Output the [X, Y] coordinate of the center of the cell containing the given text.  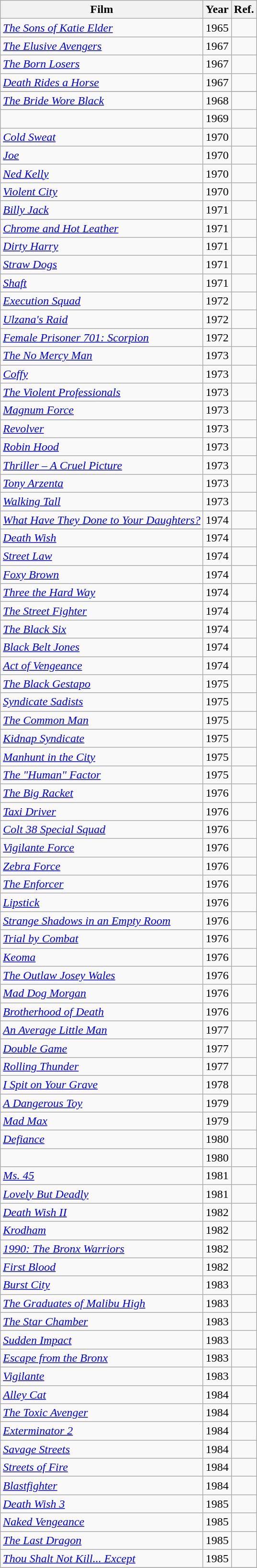
Magnum Force [101, 410]
Escape from the Bronx [101, 1358]
Vigilante Force [101, 848]
Alley Cat [101, 1395]
The Bride Wore Black [101, 101]
Robin Hood [101, 447]
Death Rides a Horse [101, 82]
1978 [217, 1084]
First Blood [101, 1267]
Ms. 45 [101, 1176]
Revolver [101, 429]
Exterminator 2 [101, 1431]
Execution Squad [101, 301]
What Have They Done to Your Daughters? [101, 519]
A Dangerous Toy [101, 1103]
Burst City [101, 1285]
Three the Hard Way [101, 593]
Ned Kelly [101, 173]
Strange Shadows in an Empty Room [101, 921]
Foxy Brown [101, 575]
Colt 38 Special Squad [101, 830]
1965 [217, 28]
Ulzana's Raid [101, 319]
Joe [101, 155]
The "Human" Factor [101, 775]
Mad Dog Morgan [101, 993]
The Toxic Avenger [101, 1413]
Act of Vengeance [101, 666]
Thou Shalt Not Kill... Except [101, 1558]
Walking Tall [101, 501]
I Spit on Your Grave [101, 1084]
Billy Jack [101, 210]
The Last Dragon [101, 1540]
An Average Little Man [101, 1030]
Trial by Combat [101, 939]
Straw Dogs [101, 265]
The Big Racket [101, 793]
Syndicate Sadists [101, 702]
Rolling Thunder [101, 1066]
Black Belt Jones [101, 647]
The Born Losers [101, 64]
The Black Gestapo [101, 684]
Ref. [244, 10]
Lipstick [101, 902]
Zebra Force [101, 866]
Cold Sweat [101, 137]
Keoma [101, 957]
Naked Vengeance [101, 1522]
1968 [217, 101]
The No Mercy Man [101, 356]
Female Prisoner 701: Scorpion [101, 338]
The Common Man [101, 720]
Death Wish 3 [101, 1504]
Coffy [101, 374]
Streets of Fire [101, 1467]
Defiance [101, 1139]
Tony Arzenta [101, 483]
The Elusive Avengers [101, 46]
1990: The Bronx Warriors [101, 1249]
The Enforcer [101, 884]
Vigilante [101, 1376]
Brotherhood of Death [101, 1012]
Mad Max [101, 1121]
Year [217, 10]
Blastfighter [101, 1486]
Krodham [101, 1230]
The Violent Professionals [101, 392]
The Sons of Katie Elder [101, 28]
The Outlaw Josey Wales [101, 975]
The Star Chamber [101, 1321]
Dirty Harry [101, 247]
Manhunt in the City [101, 756]
Sudden Impact [101, 1340]
Kidnap Syndicate [101, 738]
Death Wish [101, 538]
Chrome and Hot Leather [101, 228]
1969 [217, 119]
Violent City [101, 192]
Film [101, 10]
Double Game [101, 1048]
Lovely But Deadly [101, 1194]
Savage Streets [101, 1449]
The Street Fighter [101, 611]
The Black Six [101, 629]
Street Law [101, 556]
Taxi Driver [101, 812]
The Graduates of Malibu High [101, 1303]
Thriller – A Cruel Picture [101, 465]
Death Wish II [101, 1212]
Shaft [101, 283]
